Capture the cell that displays the provided text and extract its (X, Y) central coordinate. 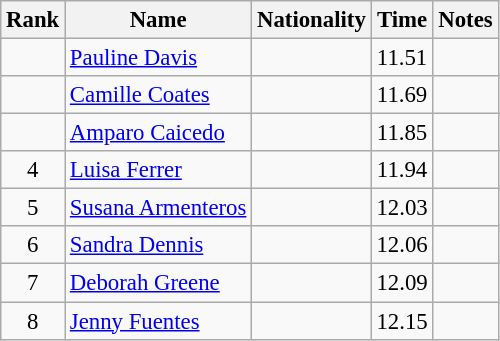
12.03 (402, 208)
Amparo Caicedo (158, 133)
Time (402, 20)
11.94 (402, 170)
12.15 (402, 321)
Notes (466, 20)
Sandra Dennis (158, 245)
Name (158, 20)
4 (33, 170)
Rank (33, 20)
Camille Coates (158, 95)
Jenny Fuentes (158, 321)
8 (33, 321)
11.85 (402, 133)
Deborah Greene (158, 283)
12.09 (402, 283)
Nationality (312, 20)
11.51 (402, 58)
7 (33, 283)
Pauline Davis (158, 58)
Luisa Ferrer (158, 170)
5 (33, 208)
11.69 (402, 95)
12.06 (402, 245)
6 (33, 245)
Susana Armenteros (158, 208)
